Provide the (X, Y) coordinate of the cell's center where the given text is located.  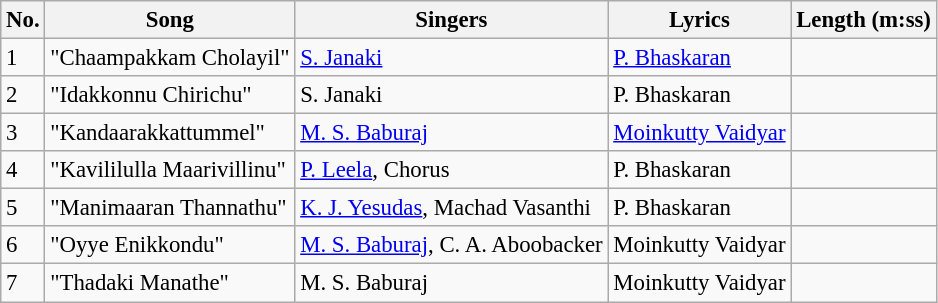
Singers (452, 20)
"Oyye Enikkondu" (170, 245)
No. (23, 20)
5 (23, 208)
"Chaampakkam Cholayil" (170, 58)
7 (23, 283)
"Kandaarakkattummel" (170, 133)
3 (23, 133)
1 (23, 58)
M. S. Baburaj, C. A. Aboobacker (452, 245)
"Idakkonnu Chirichu" (170, 95)
4 (23, 170)
"Thadaki Manathe" (170, 283)
Song (170, 20)
P. Leela, Chorus (452, 170)
Lyrics (700, 20)
"Kavililulla Maarivillinu" (170, 170)
2 (23, 95)
K. J. Yesudas, Machad Vasanthi (452, 208)
Length (m:ss) (864, 20)
"Manimaaran Thannathu" (170, 208)
6 (23, 245)
